Identify which cell holds the provided text, then report its [X, Y] central coordinate. 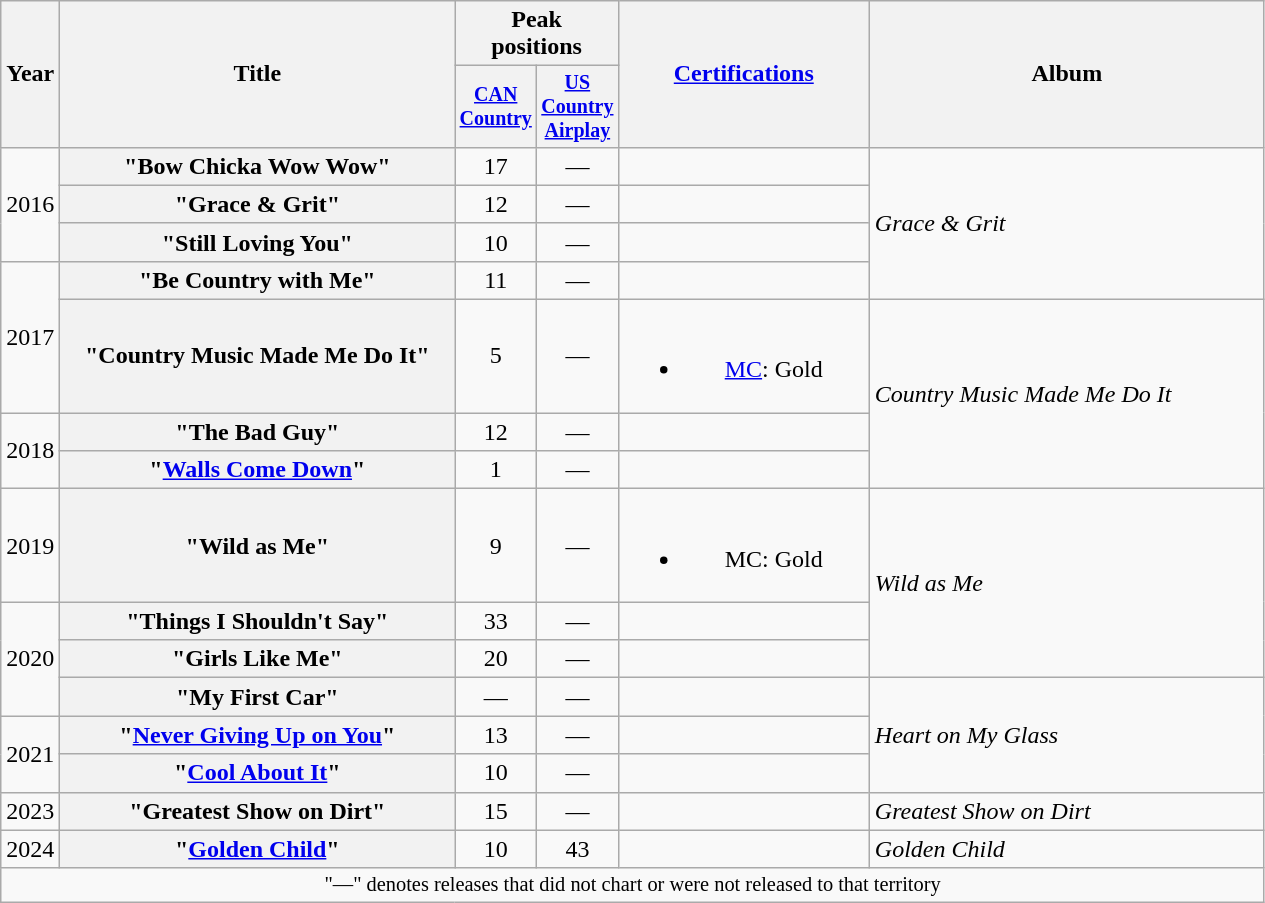
5 [496, 356]
Year [30, 74]
1 [496, 470]
Wild as Me [1066, 584]
2023 [30, 811]
2019 [30, 546]
Country Music Made Me Do It [1066, 394]
20 [496, 659]
15 [496, 811]
11 [496, 280]
Greatest Show on Dirt [1066, 811]
"Country Music Made Me Do It" [258, 356]
"The Bad Guy" [258, 432]
Grace & Grit [1066, 223]
"Be Country with Me" [258, 280]
9 [496, 546]
"Walls Come Down" [258, 470]
"Still Loving You" [258, 242]
"Cool About It" [258, 773]
"—" denotes releases that did not chart or were not released to that territory [633, 885]
Golden Child [1066, 849]
2017 [30, 336]
2016 [30, 204]
CANCountry [496, 106]
"My First Car" [258, 697]
17 [496, 166]
Certifications [744, 74]
"Wild as Me" [258, 546]
"Things I Shouldn't Say" [258, 621]
Title [258, 74]
2024 [30, 849]
Heart on My Glass [1066, 735]
USCountryAirplay [578, 106]
2021 [30, 754]
Album [1066, 74]
33 [496, 621]
"Girls Like Me" [258, 659]
"Golden Child" [258, 849]
"Bow Chicka Wow Wow" [258, 166]
2018 [30, 451]
Peakpositions [536, 34]
"Greatest Show on Dirt" [258, 811]
"Grace & Grit" [258, 204]
43 [578, 849]
13 [496, 735]
2020 [30, 659]
"Never Giving Up on You" [258, 735]
